Return [x, y] of the center of cell containing provided text 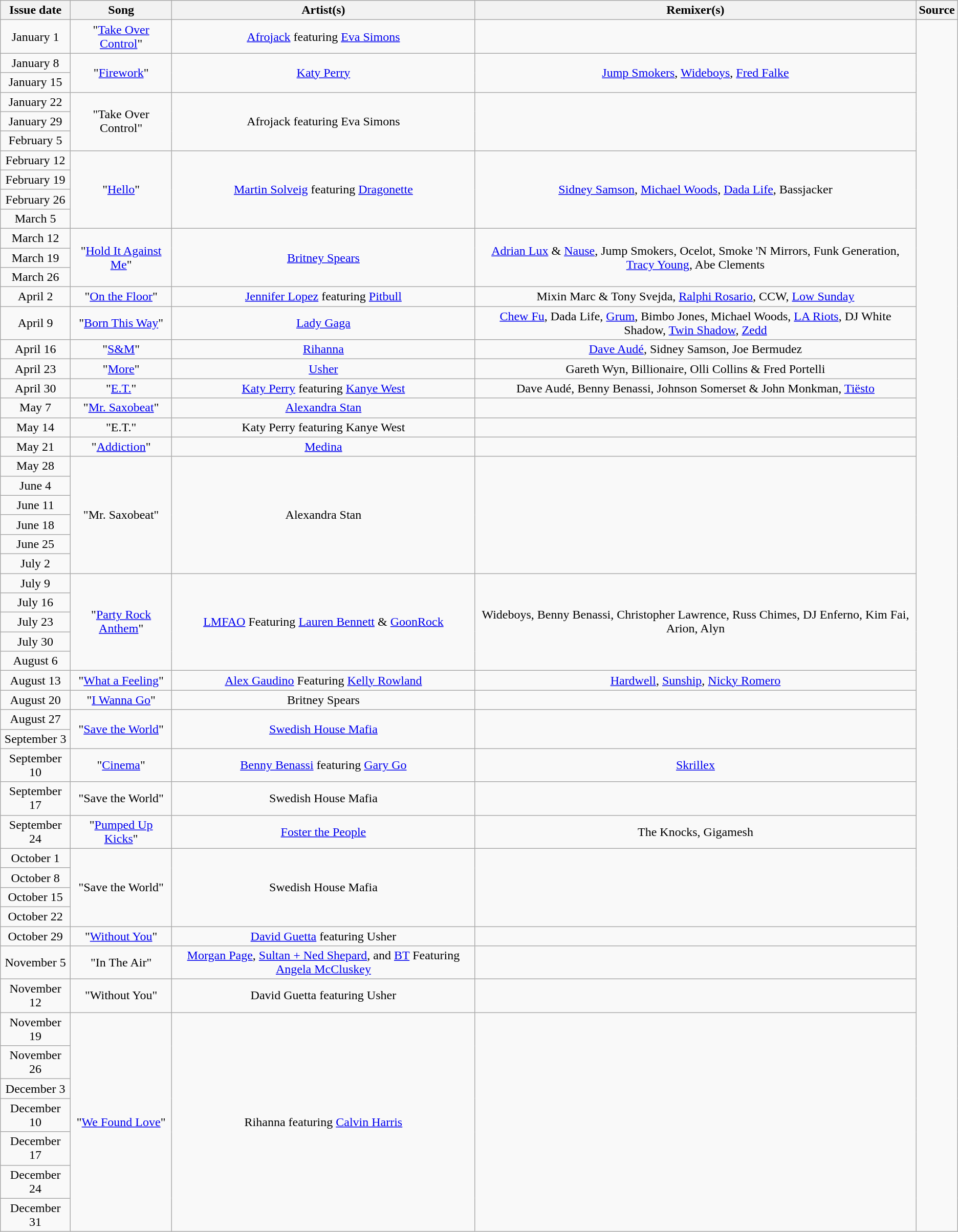
September 3 [36, 739]
April 2 [36, 297]
Chew Fu, Dada Life, Grum, Bimbo Jones, Michael Woods, LA Riots, DJ White Shadow, Twin Shadow, Zedd [695, 323]
October 8 [36, 877]
May 28 [36, 466]
April 23 [36, 369]
Usher [323, 369]
March 5 [36, 218]
August 20 [36, 700]
Dave Audé, Sidney Samson, Joe Bermudez [695, 349]
"In The Air" [121, 963]
"More" [121, 369]
"On the Floor" [121, 297]
May 14 [36, 427]
October 29 [36, 936]
Rihanna featuring Calvin Harris [323, 1122]
January 8 [36, 63]
October 22 [36, 916]
September 10 [36, 765]
July 23 [36, 622]
June 11 [36, 505]
December 17 [36, 1148]
Song [121, 10]
Martin Solveig featuring Dragonette [323, 189]
"Firework" [121, 73]
"Party Rock Anthem" [121, 622]
February 5 [36, 141]
"Addiction" [121, 447]
"I Wanna Go" [121, 700]
November 12 [36, 996]
"Hold It Against Me" [121, 257]
Artist(s) [323, 10]
The Knocks, Gigamesh [695, 832]
September 24 [36, 832]
April 16 [36, 349]
December 3 [36, 1089]
Lady Gaga [323, 323]
Source [937, 10]
Morgan Page, Sultan + Ned Shepard, and BT Featuring Angela McCluskey [323, 963]
November 5 [36, 963]
Adrian Lux & Nause, Jump Smokers, Ocelot, Smoke 'N Mirrors, Funk Generation, Tracy Young, Abe Clements [695, 257]
March 12 [36, 238]
January 29 [36, 121]
July 30 [36, 642]
August 6 [36, 661]
Foster the People [323, 832]
January 22 [36, 102]
Issue date [36, 10]
Gareth Wyn, Billionaire, Olli Collins & Fred Portelli [695, 369]
Katy Perry [323, 73]
February 26 [36, 199]
November 26 [36, 1062]
May 7 [36, 408]
January 1 [36, 37]
November 19 [36, 1029]
"We Found Love" [121, 1122]
July 2 [36, 563]
October 15 [36, 897]
June 25 [36, 544]
Medina [323, 447]
May 21 [36, 447]
February 19 [36, 180]
February 12 [36, 160]
August 13 [36, 680]
July 9 [36, 583]
June 4 [36, 486]
Jennifer Lopez featuring Pitbull [323, 297]
Wideboys, Benny Benassi, Christopher Lawrence, Russ Chimes, DJ Enferno, Kim Fai, Arion, Alyn [695, 622]
August 27 [36, 719]
"Cinema" [121, 765]
December 24 [36, 1182]
"Hello" [121, 189]
"What a Feeling" [121, 680]
"S&M" [121, 349]
Mixin Marc & Tony Svejda, Ralphi Rosario, CCW, Low Sunday [695, 297]
December 10 [36, 1115]
Skrillex [695, 765]
Dave Audé, Benny Benassi, Johnson Somerset & John Monkman, Tiësto [695, 388]
Hardwell, Sunship, Nicky Romero [695, 680]
Alex Gaudino Featuring Kelly Rowland [323, 680]
"Born This Way" [121, 323]
Benny Benassi featuring Gary Go [323, 765]
April 9 [36, 323]
March 19 [36, 257]
June 18 [36, 524]
September 17 [36, 798]
January 15 [36, 82]
December 31 [36, 1215]
Sidney Samson, Michael Woods, Dada Life, Bassjacker [695, 189]
LMFAO Featuring Lauren Bennett & GoonRock [323, 622]
March 26 [36, 277]
April 30 [36, 388]
Jump Smokers, Wideboys, Fred Falke [695, 73]
October 1 [36, 858]
Rihanna [323, 349]
July 16 [36, 603]
"Pumped Up Kicks" [121, 832]
Remixer(s) [695, 10]
